Return [x, y] of the center of cell containing provided text 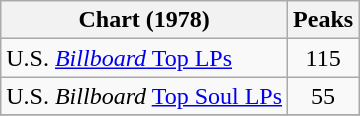
115 [324, 58]
U.S. Billboard Top LPs [144, 58]
U.S. Billboard Top Soul LPs [144, 96]
55 [324, 96]
Peaks [324, 20]
Chart (1978) [144, 20]
